Scan for the cell matching the given text and deliver its (x, y) coordinate at center. 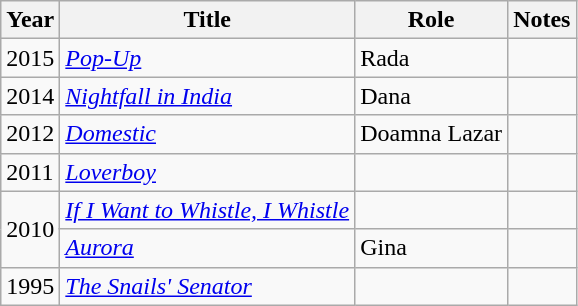
2012 (30, 134)
2014 (30, 96)
The Snails' Senator (208, 286)
2010 (30, 229)
2011 (30, 172)
Nightfall in India (208, 96)
Role (432, 20)
Year (30, 20)
Pop-Up (208, 58)
Aurora (208, 248)
Doamna Lazar (432, 134)
Loverboy (208, 172)
If I Want to Whistle, I Whistle (208, 210)
1995 (30, 286)
Dana (432, 96)
2015 (30, 58)
Gina (432, 248)
Title (208, 20)
Rada (432, 58)
Notes (542, 20)
Domestic (208, 134)
